Provide the [X, Y] coordinate of the cell's center where the given text is located.  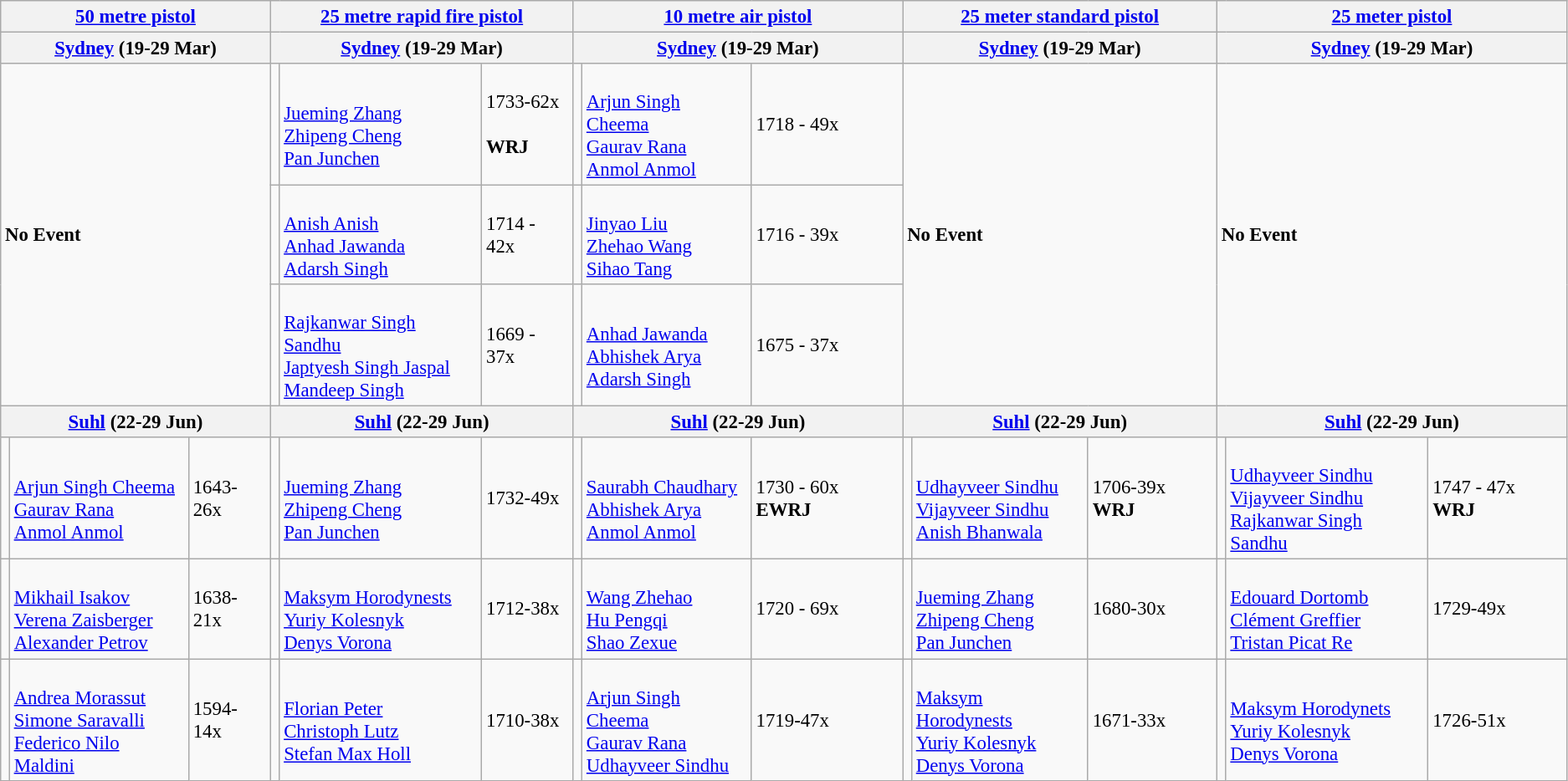
1675 - 37x [827, 345]
1706-39x WRJ [1152, 499]
Udhayveer SindhuVijayveer SindhuRajkanwar Singh Sandhu [1327, 499]
1733-62x WRJ [527, 125]
1594-14x [229, 720]
1730 - 60x EWRJ [827, 499]
1643-26x [229, 499]
1680-30x [1152, 609]
1732-49x [527, 499]
1714 - 42x [527, 236]
50 metre pistol [136, 17]
10 metre air pistol [738, 17]
1747 - 47x WRJ [1498, 499]
1710-38x [527, 720]
1718 - 49x [827, 125]
Andrea MorassutSimone SaravalliFederico Nilo Maldini [99, 720]
Arjun Singh CheemaGaurav RanaUdhayveer Sindhu [668, 720]
1638-21x [229, 609]
1669 - 37x [527, 345]
25 metre rapid fire pistol [422, 17]
Jinyao LiuZhehao WangSihao Tang [668, 236]
Edouard DortombClément GreffierTristan Picat Re [1327, 609]
Anish AnishAnhad JawandaAdarsh Singh [381, 236]
1729-49x [1498, 609]
Rajkanwar Singh SandhuJaptyesh Singh JaspalMandeep Singh [381, 345]
Wang ZhehaoHu PengqiShao Zexue [668, 609]
25 meter pistol [1391, 17]
1712-38x [527, 609]
Anhad JawandaAbhishek AryaAdarsh Singh [668, 345]
Saurabh ChaudharyAbhishek AryaAnmol Anmol [668, 499]
Maksym HorodynetsYuriy KolesnykDenys Vorona [1327, 720]
Udhayveer SindhuVijayveer SindhuAnish Bhanwala [999, 499]
1716 - 39x [827, 236]
1720 - 69x [827, 609]
1719-47x [827, 720]
1726-51x [1498, 720]
Florian PeterChristoph LutzStefan Max Holl [381, 720]
25 meter standard pistol [1060, 17]
Mikhail IsakovVerena ZaisbergerAlexander Petrov [99, 609]
1671-33x [1152, 720]
